For the text-containing cell, return its midpoint in [x, y] coordinate format. 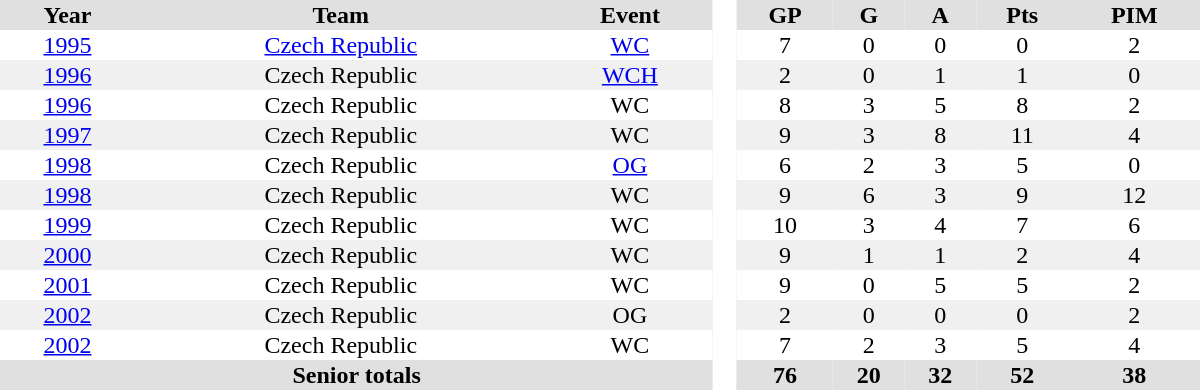
Team [341, 15]
A [940, 15]
1995 [68, 45]
20 [868, 375]
11 [1022, 135]
10 [785, 225]
2001 [68, 285]
Senior totals [356, 375]
12 [1134, 195]
52 [1022, 375]
1999 [68, 225]
Event [630, 15]
GP [785, 15]
WCH [630, 75]
1997 [68, 135]
38 [1134, 375]
Year [68, 15]
32 [940, 375]
2000 [68, 255]
76 [785, 375]
G [868, 15]
Pts [1022, 15]
PIM [1134, 15]
